Find where the given text appears and provide that cell's center as [X, Y] coordinate. 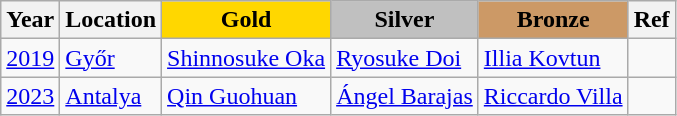
Qin Guohuan [246, 96]
Antalya [111, 96]
Ref [652, 20]
Ryosuke Doi [405, 58]
Illia Kovtun [553, 58]
Silver [405, 20]
Year [30, 20]
2019 [30, 58]
Shinnosuke Oka [246, 58]
Location [111, 20]
Ángel Barajas [405, 96]
Riccardo Villa [553, 96]
Bronze [553, 20]
Gold [246, 20]
Győr [111, 58]
2023 [30, 96]
